Locate the cell with the specified text and output its (x, y) center coordinate. 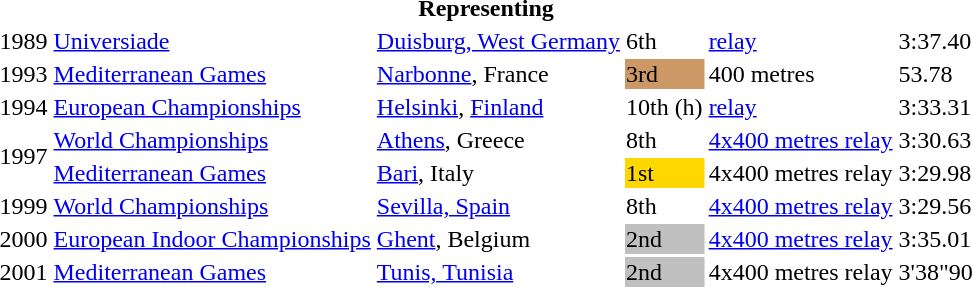
3rd (664, 74)
European Indoor Championships (212, 239)
Athens, Greece (498, 140)
Helsinki, Finland (498, 107)
1st (664, 173)
Universiade (212, 41)
European Championships (212, 107)
400 metres (800, 74)
10th (h) (664, 107)
Duisburg, West Germany (498, 41)
Tunis, Tunisia (498, 272)
Narbonne, France (498, 74)
6th (664, 41)
Bari, Italy (498, 173)
Sevilla, Spain (498, 206)
Ghent, Belgium (498, 239)
